Identify which cell holds the provided text, then report its (x, y) central coordinate. 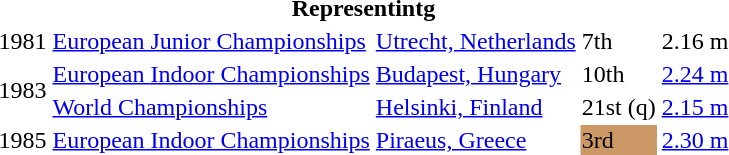
7th (618, 41)
21st (q) (618, 107)
European Junior Championships (211, 41)
10th (618, 74)
Piraeus, Greece (476, 140)
3rd (618, 140)
Budapest, Hungary (476, 74)
World Championships (211, 107)
Helsinki, Finland (476, 107)
Utrecht, Netherlands (476, 41)
